Detect which cell encompasses the target text, then output its (x, y) center coordinate. 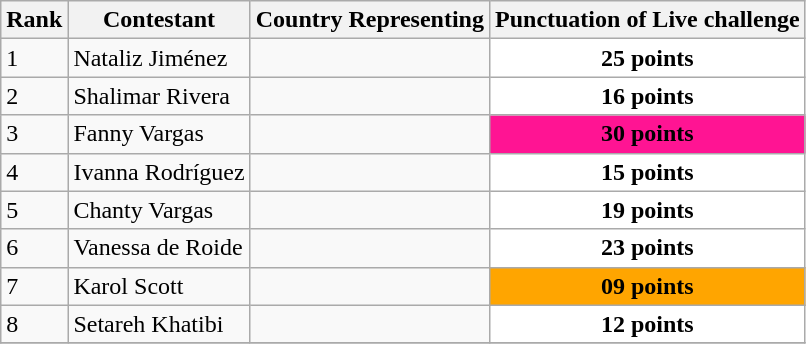
Setareh Khatibi (159, 324)
5 (34, 210)
Fanny Vargas (159, 134)
Karol Scott (159, 286)
09 points (647, 286)
16 points (647, 96)
4 (34, 172)
3 (34, 134)
12 points (647, 324)
Nataliz Jiménez (159, 58)
Rank (34, 20)
8 (34, 324)
Vanessa de Roide (159, 248)
6 (34, 248)
Country Representing (370, 20)
2 (34, 96)
30 points (647, 134)
Contestant (159, 20)
25 points (647, 58)
15 points (647, 172)
19 points (647, 210)
Ivanna Rodríguez (159, 172)
7 (34, 286)
Shalimar Rivera (159, 96)
Punctuation of Live challenge (647, 20)
23 points (647, 248)
Chanty Vargas (159, 210)
1 (34, 58)
